Identify which cell holds the provided text, then report its (X, Y) central coordinate. 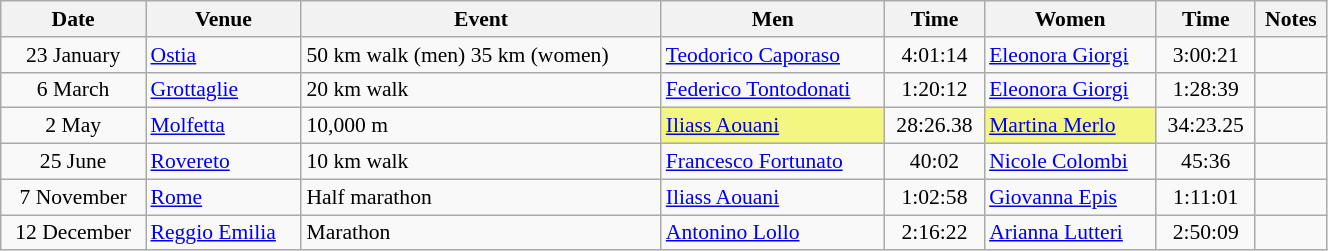
1:11:01 (1206, 197)
Notes (1290, 19)
1:20:12 (934, 90)
23 January (74, 55)
Rome (224, 197)
Reggio Emilia (224, 233)
Event (480, 19)
2 May (74, 126)
25 June (74, 162)
34:23.25 (1206, 126)
Teodorico Caporaso (773, 55)
50 km walk (men) 35 km (women) (480, 55)
28:26.38 (934, 126)
Ostia (224, 55)
Martina Merlo (1070, 126)
Molfetta (224, 126)
40:02 (934, 162)
Rovereto (224, 162)
Giovanna Epis (1070, 197)
4:01:14 (934, 55)
20 km walk (480, 90)
Nicole Colombi (1070, 162)
12 December (74, 233)
45:36 (1206, 162)
Grottaglie (224, 90)
Francesco Fortunato (773, 162)
Marathon (480, 233)
10,000 m (480, 126)
2:50:09 (1206, 233)
Venue (224, 19)
Federico Tontodonati (773, 90)
10 km walk (480, 162)
6 March (74, 90)
Half marathon (480, 197)
Antonino Lollo (773, 233)
Men (773, 19)
1:02:58 (934, 197)
Arianna Lutteri (1070, 233)
2:16:22 (934, 233)
Date (74, 19)
3:00:21 (1206, 55)
1:28:39 (1206, 90)
Women (1070, 19)
7 November (74, 197)
